Locate the cell with the specified text and output its [X, Y] center coordinate. 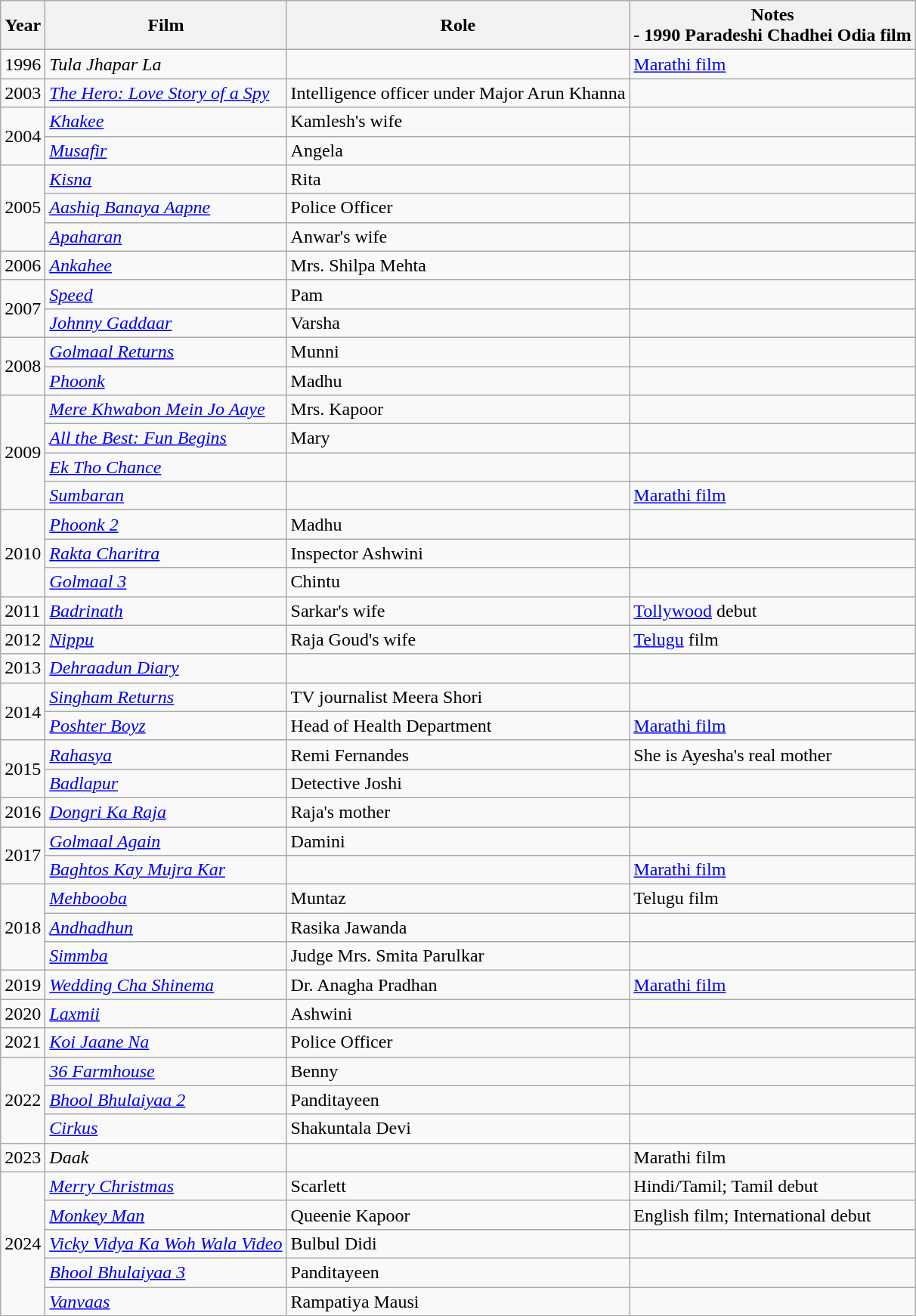
Kisna [166, 179]
Mrs. Kapoor [458, 410]
Rahasya [166, 754]
Benny [458, 1071]
Johnny Gaddaar [166, 323]
2006 [23, 265]
Vanvaas [166, 1301]
Queenie Kapoor [458, 1215]
2011 [23, 611]
Bhool Bhulaiyaa 3 [166, 1272]
Pam [458, 294]
2004 [23, 136]
Singham Returns [166, 697]
Bulbul Didi [458, 1243]
She is Ayesha's real mother [772, 754]
Year [23, 26]
English film; International debut [772, 1215]
Mere Khwabon Mein Jo Aaye [166, 410]
Scarlett [458, 1186]
2024 [23, 1243]
TV journalist Meera Shori [458, 697]
Laxmii [166, 1014]
2008 [23, 366]
Rampatiya Mausi [458, 1301]
Poshter Boyz [166, 726]
Andhadhun [166, 927]
2021 [23, 1042]
Apaharan [166, 237]
Khakee [166, 122]
2007 [23, 308]
1996 [23, 64]
Anwar's wife [458, 237]
The Hero: Love Story of a Spy [166, 93]
2020 [23, 1014]
Nippu [166, 639]
2016 [23, 812]
2003 [23, 93]
Detective Joshi [458, 783]
Golmaal Again [166, 841]
Cirkus [166, 1129]
Ankahee [166, 265]
Tula Jhapar La [166, 64]
Remi Fernandes [458, 754]
2010 [23, 553]
2023 [23, 1157]
Kamlesh's wife [458, 122]
Judge Mrs. Smita Parulkar [458, 956]
Muntaz [458, 899]
2022 [23, 1100]
Wedding Cha Shinema [166, 985]
2015 [23, 769]
Bhool Bhulaiyaa 2 [166, 1100]
Role [458, 26]
Head of Health Department [458, 726]
Inspector Ashwini [458, 553]
Sumbaran [166, 496]
Ek Tho Chance [166, 467]
2017 [23, 856]
Golmaal 3 [166, 582]
Daak [166, 1157]
Notes- 1990 Paradeshi Chadhei Odia film [772, 26]
Intelligence officer under Major Arun Khanna [458, 93]
Badlapur [166, 783]
Mary [458, 438]
Sarkar's wife [458, 611]
2009 [23, 453]
Shakuntala Devi [458, 1129]
Merry Christmas [166, 1186]
Raja Goud's wife [458, 639]
Hindi/Tamil; Tamil debut [772, 1186]
Simmba [166, 956]
Aashiq Banaya Aapne [166, 208]
Ashwini [458, 1014]
Mehbooba [166, 899]
Baghtos Kay Mujra Kar [166, 870]
Chintu [458, 582]
All the Best: Fun Begins [166, 438]
Damini [458, 841]
Musafir [166, 150]
Rakta Charitra [166, 553]
Dr. Anagha Pradhan [458, 985]
Phoonk 2 [166, 525]
Dehraadun Diary [166, 668]
Varsha [458, 323]
Koi Jaane Na [166, 1042]
Phoonk [166, 380]
Dongri Ka Raja [166, 812]
Rita [458, 179]
2013 [23, 668]
Angela [458, 150]
Rasika Jawanda [458, 927]
Tollywood debut [772, 611]
2019 [23, 985]
Golmaal Returns [166, 351]
Mrs. Shilpa Mehta [458, 265]
Vicky Vidya Ka Woh Wala Video [166, 1243]
Munni [458, 351]
2014 [23, 711]
36 Farmhouse [166, 1071]
2018 [23, 927]
2012 [23, 639]
Badrinath [166, 611]
Monkey Man [166, 1215]
Film [166, 26]
Speed [166, 294]
2005 [23, 208]
Raja's mother [458, 812]
